Search for the cell housing the specified text and yield its (x, y) center coordinate. 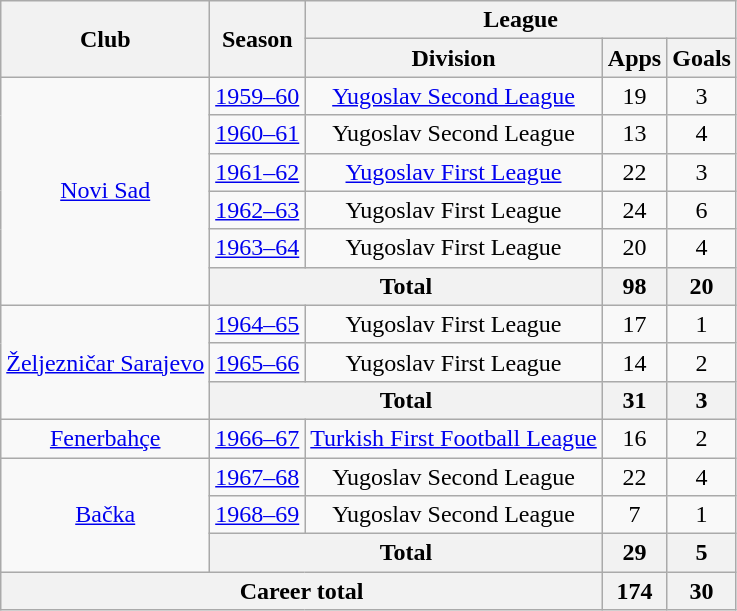
1959–60 (258, 96)
29 (634, 553)
31 (634, 400)
Željezničar Sarajevo (106, 362)
Fenerbahçe (106, 438)
17 (634, 324)
Turkish First Football League (454, 438)
1968–69 (258, 515)
Division (454, 58)
13 (634, 134)
30 (702, 591)
98 (634, 286)
League (521, 20)
Apps (634, 58)
1960–61 (258, 134)
1963–64 (258, 248)
Club (106, 39)
174 (634, 591)
5 (702, 553)
1964–65 (258, 324)
14 (634, 362)
1962–63 (258, 210)
1966–67 (258, 438)
Career total (302, 591)
1961–62 (258, 172)
Novi Sad (106, 191)
24 (634, 210)
1967–68 (258, 477)
Season (258, 39)
16 (634, 438)
Bačka (106, 515)
19 (634, 96)
Goals (702, 58)
1965–66 (258, 362)
6 (702, 210)
7 (634, 515)
